Detect which cell encompasses the target text, then output its (X, Y) center coordinate. 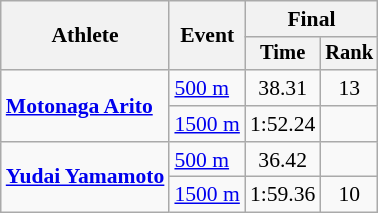
Rank (349, 54)
38.31 (282, 88)
1:52.24 (282, 124)
Yudai Yamamoto (86, 178)
1:59.36 (282, 195)
Final (312, 19)
36.42 (282, 160)
Event (206, 36)
Time (282, 54)
13 (349, 88)
Athlete (86, 36)
10 (349, 195)
Motonaga Arito (86, 106)
